Capture the cell that displays the provided text and extract its (X, Y) central coordinate. 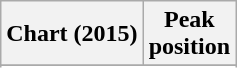
Peak position (189, 34)
Chart (2015) (72, 34)
